Pinpoint the cell where the given text exists, returning its (x, y) midpoint coordinate. 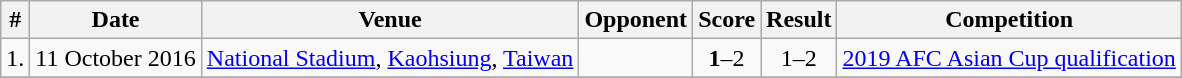
# (16, 20)
Date (116, 20)
Result (799, 20)
2019 AFC Asian Cup qualification (1009, 58)
Score (727, 20)
Competition (1009, 20)
11 October 2016 (116, 58)
National Stadium, Kaohsiung, Taiwan (390, 58)
1. (16, 58)
Opponent (636, 20)
Venue (390, 20)
